Provide the [x, y] coordinate of the cell's center where the given text is located.  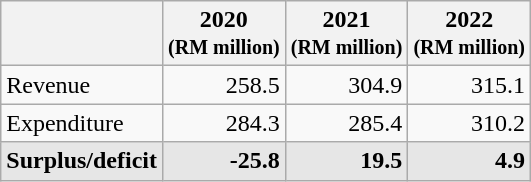
-25.8 [224, 161]
2020(RM million) [224, 34]
Expenditure [82, 123]
Surplus/deficit [82, 161]
304.9 [346, 85]
310.2 [470, 123]
2022(RM million) [470, 34]
258.5 [224, 85]
Revenue [82, 85]
2021(RM million) [346, 34]
285.4 [346, 123]
315.1 [470, 85]
284.3 [224, 123]
4.9 [470, 161]
19.5 [346, 161]
